Provide the (x, y) coordinate of the cell's center where the given text is located.  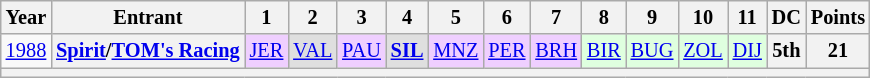
9 (652, 17)
10 (702, 17)
PER (506, 51)
6 (506, 17)
7 (556, 17)
DIJ (748, 51)
2 (312, 17)
11 (748, 17)
BIR (604, 51)
21 (838, 51)
JER (267, 51)
PAU (362, 51)
3 (362, 17)
1988 (26, 51)
Entrant (148, 17)
BUG (652, 51)
BRH (556, 51)
ZOL (702, 51)
Spirit/TOM's Racing (148, 51)
VAL (312, 51)
4 (408, 17)
Year (26, 17)
5th (786, 51)
Points (838, 17)
DC (786, 17)
8 (604, 17)
MNZ (456, 51)
5 (456, 17)
1 (267, 17)
SIL (408, 51)
